Output the [x, y] coordinate of the center of the cell containing the given text.  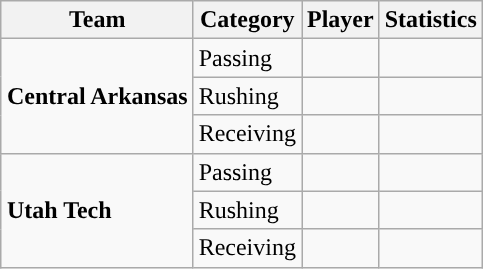
Team [97, 20]
Category [247, 20]
Central Arkansas [97, 96]
Player [341, 20]
Utah Tech [97, 210]
Statistics [430, 20]
